Extract the (x, y) coordinate from the center of the cell holding the provided text.  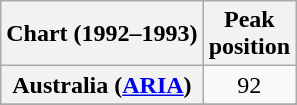
Peakposition (249, 34)
Australia (ARIA) (102, 85)
Chart (1992–1993) (102, 34)
92 (249, 85)
